Locate the cell with the specified text and output its (X, Y) center coordinate. 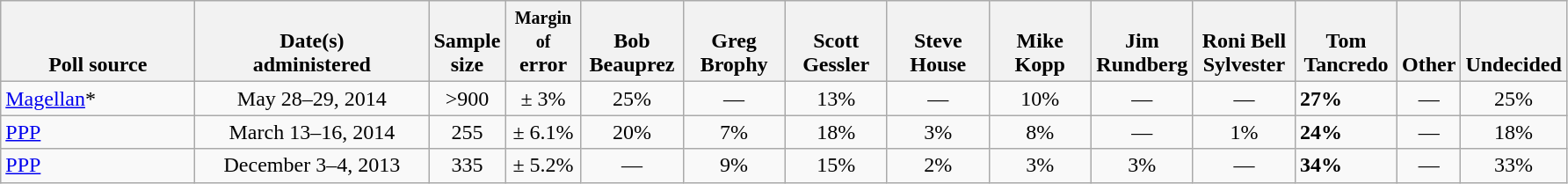
20% (632, 132)
10% (1040, 99)
9% (734, 166)
13% (836, 99)
1% (1244, 132)
27% (1346, 99)
24% (1346, 132)
Roni BellSylvester (1244, 41)
255 (468, 132)
ScottGessler (836, 41)
March 13–16, 2014 (312, 132)
± 6.1% (543, 132)
May 28–29, 2014 (312, 99)
Margin oferror (543, 41)
7% (734, 132)
SteveHouse (938, 41)
December 3–4, 2013 (312, 166)
Date(s)administered (312, 41)
335 (468, 166)
Magellan* (98, 99)
Poll source (98, 41)
15% (836, 166)
± 5.2% (543, 166)
JimRundberg (1142, 41)
GregBrophy (734, 41)
33% (1514, 166)
Other (1429, 41)
TomTancredo (1346, 41)
± 3% (543, 99)
>900 (468, 99)
2% (938, 166)
Undecided (1514, 41)
8% (1040, 132)
BobBeauprez (632, 41)
Samplesize (468, 41)
MikeKopp (1040, 41)
34% (1346, 166)
